Find where the given text appears and provide that cell's center as [x, y] coordinate. 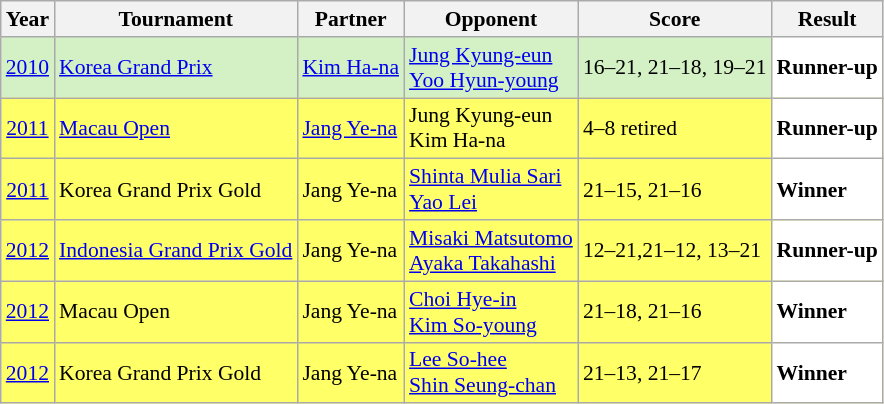
21–15, 21–16 [675, 190]
Lee So-hee Shin Seung-chan [491, 372]
16–21, 21–18, 19–21 [675, 68]
Tournament [176, 19]
Misaki Matsutomo Ayaka Takahashi [491, 250]
Shinta Mulia Sari Yao Lei [491, 190]
21–13, 21–17 [675, 372]
2010 [28, 68]
Year [28, 19]
Score [675, 19]
Kim Ha-na [350, 68]
21–18, 21–16 [675, 312]
Jung Kyung-eun Kim Ha-na [491, 128]
Korea Grand Prix [176, 68]
4–8 retired [675, 128]
Indonesia Grand Prix Gold [176, 250]
Partner [350, 19]
12–21,21–12, 13–21 [675, 250]
Result [826, 19]
Opponent [491, 19]
Jung Kyung-eun Yoo Hyun-young [491, 68]
Choi Hye-in Kim So-young [491, 312]
